Locate the cell with the specified text and output its [x, y] center coordinate. 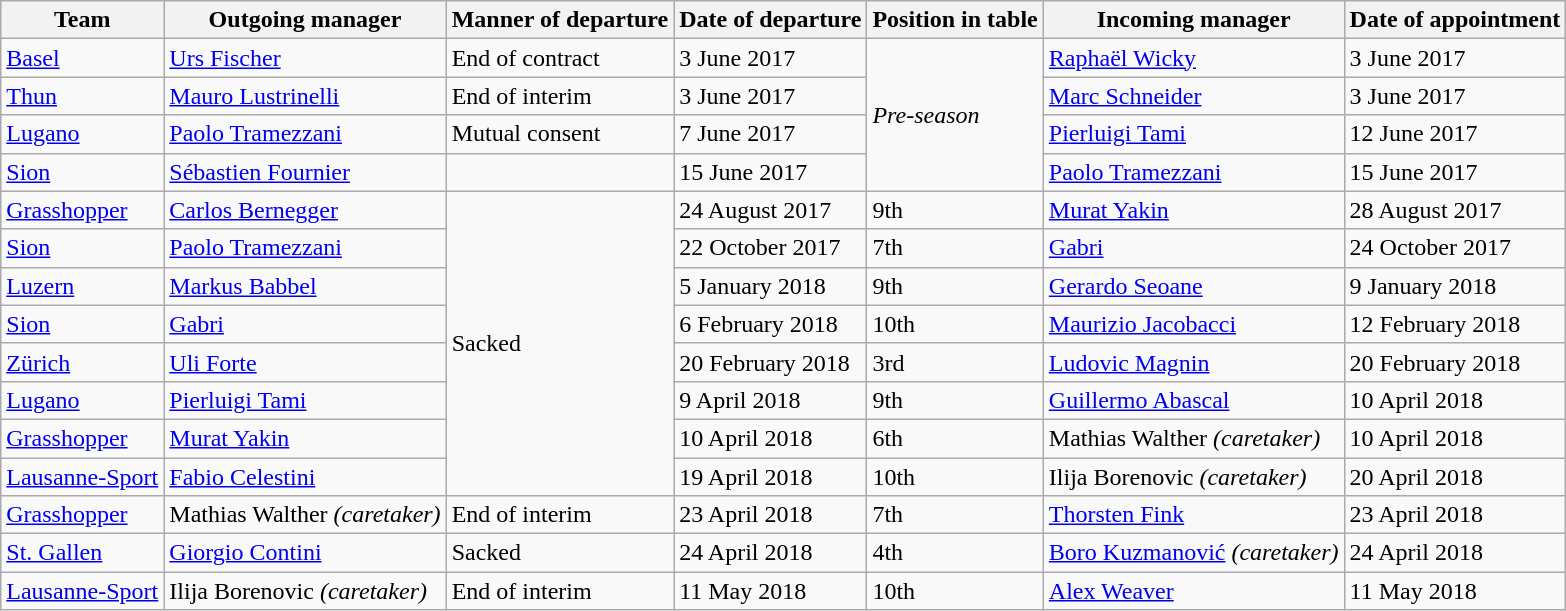
Luzern [82, 286]
Raphaël Wicky [1194, 58]
Uli Forte [305, 362]
19 April 2018 [770, 477]
6th [955, 438]
12 June 2017 [1455, 134]
Pre-season [955, 115]
Basel [82, 58]
Ludovic Magnin [1194, 362]
St. Gallen [82, 553]
Zürich [82, 362]
22 October 2017 [770, 248]
End of contract [560, 58]
Giorgio Contini [305, 553]
Alex Weaver [1194, 591]
Markus Babbel [305, 286]
9 April 2018 [770, 400]
Sébastien Fournier [305, 172]
7 June 2017 [770, 134]
Urs Fischer [305, 58]
Date of appointment [1455, 20]
Mauro Lustrinelli [305, 96]
5 January 2018 [770, 286]
12 February 2018 [1455, 324]
3rd [955, 362]
Team [82, 20]
9 January 2018 [1455, 286]
Incoming manager [1194, 20]
24 October 2017 [1455, 248]
Fabio Celestini [305, 477]
Position in table [955, 20]
4th [955, 553]
Thorsten Fink [1194, 515]
Guillermo Abascal [1194, 400]
Carlos Bernegger [305, 210]
Date of departure [770, 20]
6 February 2018 [770, 324]
Maurizio Jacobacci [1194, 324]
Thun [82, 96]
28 August 2017 [1455, 210]
Outgoing manager [305, 20]
Boro Kuzmanović (caretaker) [1194, 553]
Mutual consent [560, 134]
20 April 2018 [1455, 477]
Manner of departure [560, 20]
Marc Schneider [1194, 96]
24 August 2017 [770, 210]
Gerardo Seoane [1194, 286]
